Search for the cell housing the specified text and yield its (X, Y) center coordinate. 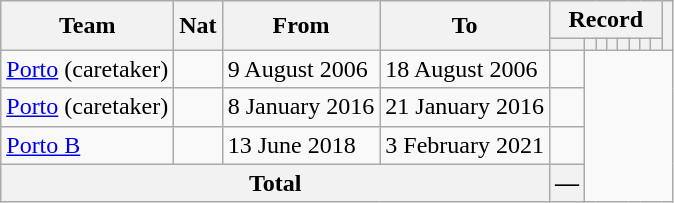
9 August 2006 (301, 69)
3 February 2021 (465, 145)
Team (88, 26)
Record (606, 20)
18 August 2006 (465, 69)
From (301, 26)
8 January 2016 (301, 107)
13 June 2018 (301, 145)
— (568, 183)
21 January 2016 (465, 107)
Nat (198, 26)
To (465, 26)
Total (276, 183)
Porto B (88, 145)
